Capture the cell that displays the provided text and extract its (X, Y) central coordinate. 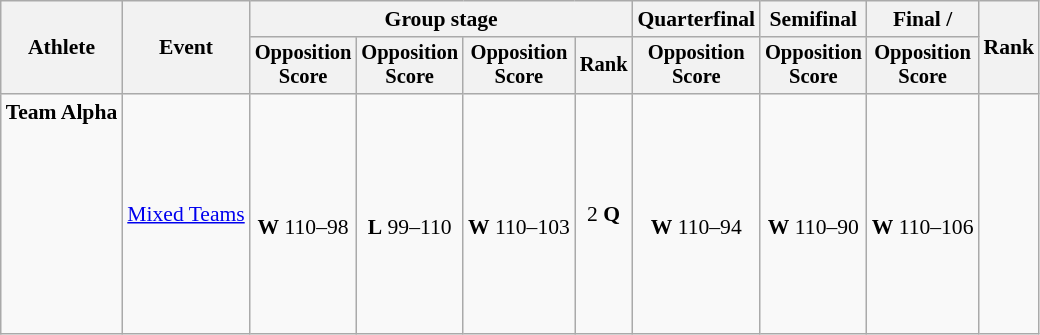
W 110–106 (923, 214)
Mixed Teams (186, 214)
Semifinal (814, 19)
W 110–103 (519, 214)
Event (186, 48)
Athlete (62, 48)
W 110–98 (304, 214)
L 99–110 (410, 214)
W 110–94 (696, 214)
W 110–90 (814, 214)
2 Q (604, 214)
Team Alpha (62, 214)
Final / (923, 19)
Quarterfinal (696, 19)
Group stage (442, 19)
